Determine the (X, Y) coordinate at the center of the cell enclosing the given text.  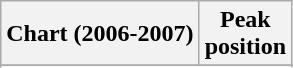
Peakposition (245, 34)
Chart (2006-2007) (100, 34)
